Determine the [x, y] coordinate at the center of the cell enclosing the given text.  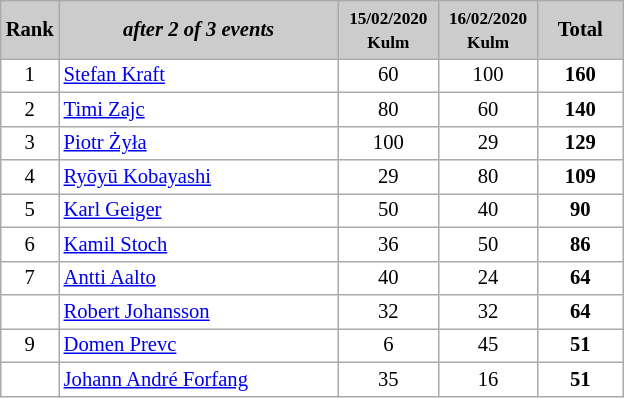
Karl Geiger [199, 210]
Domen Prevc [199, 345]
24 [488, 278]
3 [30, 143]
36 [388, 244]
Ryōyū Kobayashi [199, 177]
129 [580, 143]
86 [580, 244]
140 [580, 109]
16/02/2020Kulm [488, 29]
35 [388, 379]
Total [580, 29]
2 [30, 109]
5 [30, 210]
1 [30, 75]
Antti Aalto [199, 278]
160 [580, 75]
9 [30, 345]
Rank [30, 29]
Stefan Kraft [199, 75]
Kamil Stoch [199, 244]
15/02/2020Kulm [388, 29]
Timi Zajc [199, 109]
16 [488, 379]
after 2 of 3 events [199, 29]
45 [488, 345]
7 [30, 278]
Johann André Forfang [199, 379]
90 [580, 210]
4 [30, 177]
109 [580, 177]
Robert Johansson [199, 311]
Piotr Żyła [199, 143]
